Capture the cell that displays the provided text and extract its [x, y] central coordinate. 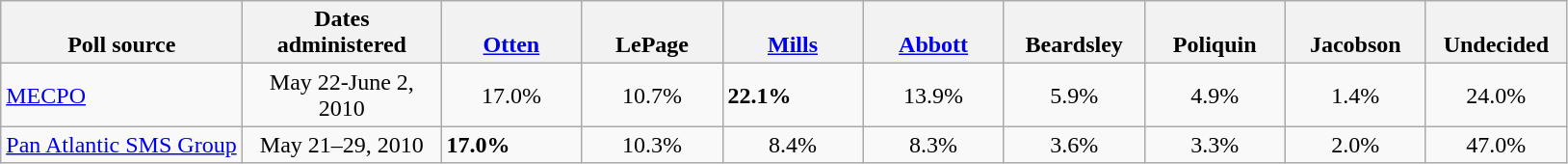
4.9% [1215, 95]
10.7% [652, 95]
Pan Atlantic SMS Group [121, 145]
Jacobson [1355, 33]
LePage [652, 33]
Otten [511, 33]
1.4% [1355, 95]
MECPO [121, 95]
Poll source [121, 33]
Poliquin [1215, 33]
Dates administered [342, 33]
5.9% [1074, 95]
Mills [793, 33]
Undecided [1496, 33]
Abbott [933, 33]
May 22-June 2, 2010 [342, 95]
22.1% [793, 95]
8.4% [793, 145]
47.0% [1496, 145]
13.9% [933, 95]
2.0% [1355, 145]
8.3% [933, 145]
3.6% [1074, 145]
3.3% [1215, 145]
24.0% [1496, 95]
May 21–29, 2010 [342, 145]
10.3% [652, 145]
Beardsley [1074, 33]
